From the cell containing the given text, extract its center point as [x, y] coordinate. 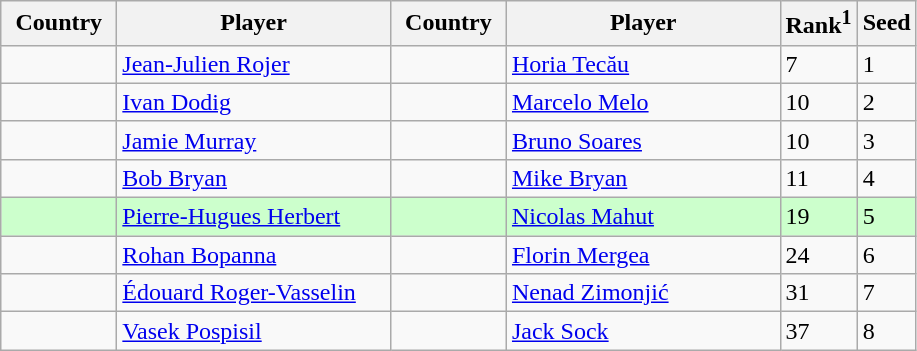
Édouard Roger-Vasselin [254, 293]
Nicolas Mahut [643, 217]
3 [886, 140]
Vasek Pospisil [254, 331]
6 [886, 255]
2 [886, 102]
Bob Bryan [254, 178]
Jack Sock [643, 331]
4 [886, 178]
Bruno Soares [643, 140]
Seed [886, 24]
24 [818, 255]
11 [818, 178]
Jamie Murray [254, 140]
Ivan Dodig [254, 102]
Jean-Julien Rojer [254, 64]
Pierre-Hugues Herbert [254, 217]
Horia Tecău [643, 64]
19 [818, 217]
Rohan Bopanna [254, 255]
Florin Mergea [643, 255]
Mike Bryan [643, 178]
8 [886, 331]
Nenad Zimonjić [643, 293]
1 [886, 64]
Marcelo Melo [643, 102]
31 [818, 293]
37 [818, 331]
Rank1 [818, 24]
5 [886, 217]
